For the text-containing cell, return its midpoint in [x, y] coordinate format. 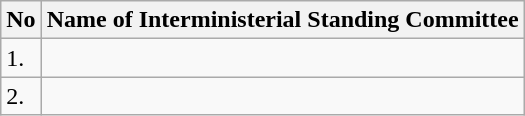
No [21, 20]
1. [21, 58]
2. [21, 96]
Name of Interministerial Standing Committee [282, 20]
